Identify which cell holds the provided text, then report its (X, Y) central coordinate. 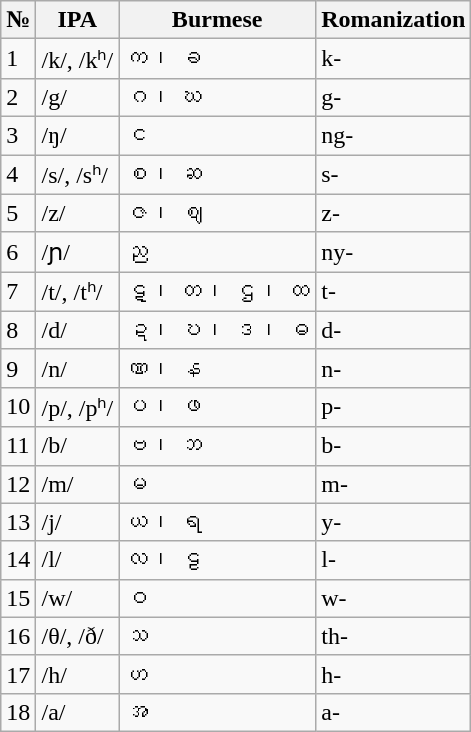
IPA (78, 20)
/p/, /pʰ/ (78, 407)
/ŋ/ (78, 135)
ဋ၊ တ၊ ဌ၊ ထ (218, 292)
ပ၊ ဖ (218, 407)
6 (18, 252)
ယ၊ ရ (218, 522)
1 (18, 59)
k- (394, 59)
Romanization (394, 20)
№ (18, 20)
င (218, 135)
ဗ၊ ဘ (218, 446)
အ (218, 712)
d- (394, 330)
18 (18, 712)
l- (394, 560)
z- (394, 213)
2 (18, 97)
17 (18, 674)
/m/ (78, 484)
/j/ (78, 522)
/n/ (78, 368)
g- (394, 97)
/ɲ/ (78, 252)
4 (18, 174)
/t/, /tʰ/ (78, 292)
16 (18, 636)
/w/ (78, 598)
9 (18, 368)
/k/, /kʰ/ (78, 59)
m- (394, 484)
y- (394, 522)
/s/, /sʰ/ (78, 174)
ဏ၊ န (218, 368)
/z/ (78, 213)
ဍ၊ ဎ၊ ဒ၊ ဓ (218, 330)
က၊ ခ (218, 59)
11 (18, 446)
5 (18, 213)
10 (18, 407)
ဂ၊ ဃ (218, 97)
7 (18, 292)
w- (394, 598)
လ၊ ဠ (218, 560)
13 (18, 522)
8 (18, 330)
h- (394, 674)
n- (394, 368)
ဝ (218, 598)
p- (394, 407)
မ (218, 484)
Burmese (218, 20)
/g/ (78, 97)
s- (394, 174)
t- (394, 292)
ng- (394, 135)
a- (394, 712)
b- (394, 446)
ny- (394, 252)
/θ/, /ð/ (78, 636)
14 (18, 560)
/a/ (78, 712)
စ၊ ဆ (218, 174)
/h/ (78, 674)
3 (18, 135)
/d/ (78, 330)
/l/ (78, 560)
/b/ (78, 446)
12 (18, 484)
15 (18, 598)
ည (218, 252)
ဇ၊ ဈ (218, 213)
th- (394, 636)
သ (218, 636)
ဟ (218, 674)
